Output the (X, Y) coordinate of the center of the cell containing the given text.  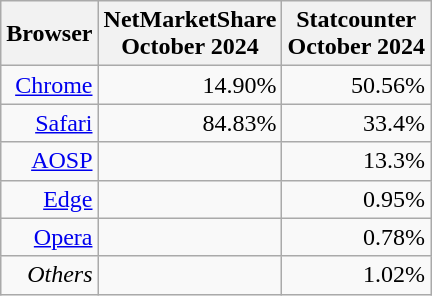
0.78% (356, 237)
Others (50, 275)
Opera (50, 237)
Safari (50, 123)
NetMarketShareOctober 2024 (190, 34)
Edge (50, 199)
13.3% (356, 161)
Chrome (50, 85)
Browser (50, 34)
StatcounterOctober 2024 (356, 34)
1.02% (356, 275)
84.83% (190, 123)
AOSP (50, 161)
14.90% (190, 85)
0.95% (356, 199)
33.4% (356, 123)
50.56% (356, 85)
